Output the (X, Y) coordinate of the center of the cell containing the given text.  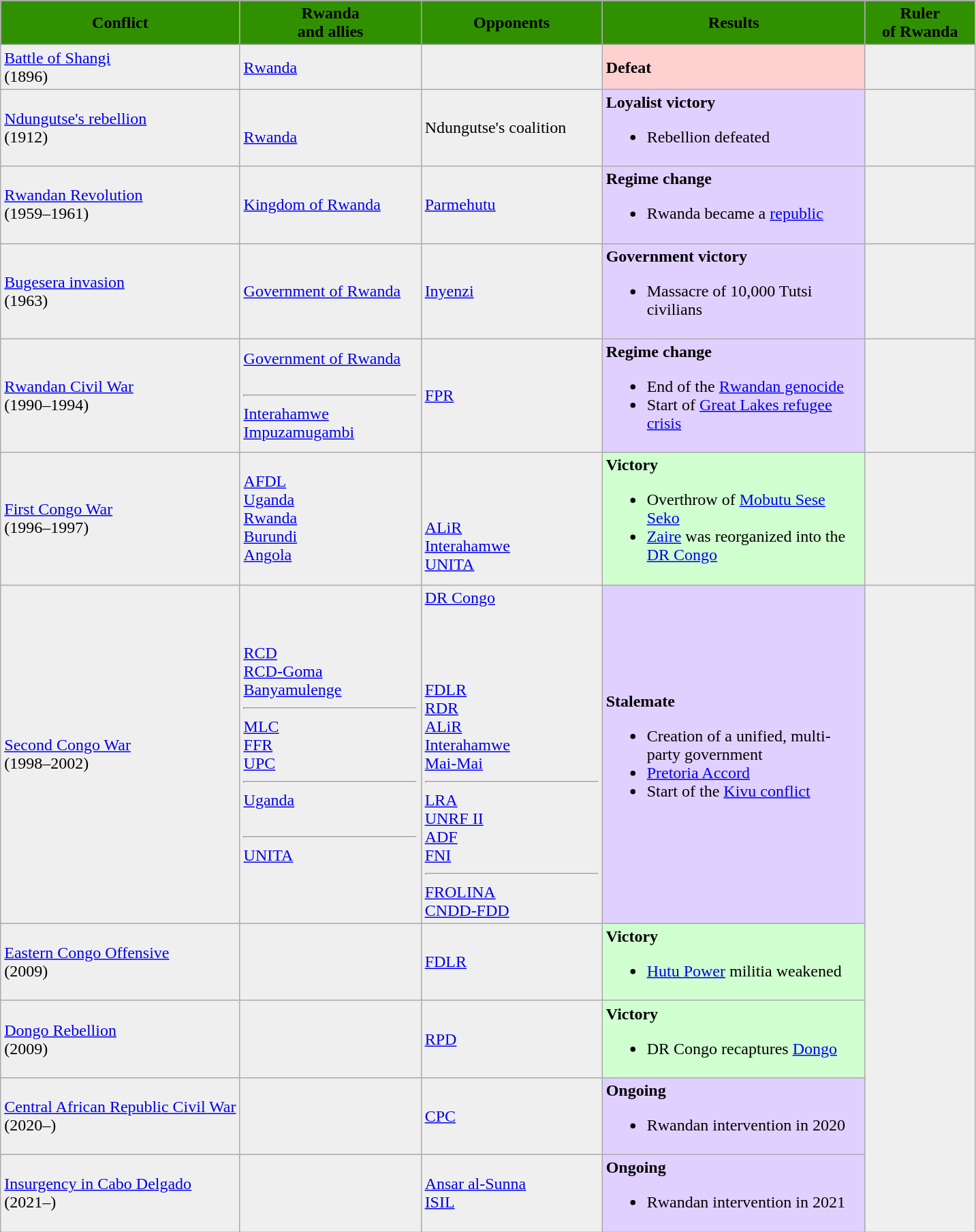
Rwandan Revolution(1959–1961) (120, 204)
VictoryDR Congo recaptures Dongo (734, 1038)
Regime changeRwanda became a republic (734, 204)
Second Congo War(1998–2002) (120, 754)
Government of Rwanda (330, 291)
FDLR (511, 962)
StalemateCreation of a unified, multi-party governmentPretoria AccordStart of the Kivu conflict (734, 754)
VictoryOverthrow of Mobutu Sese SekoZaire was reorganized into the DR Congo (734, 519)
Kingdom of Rwanda (330, 204)
Ansar al-Sunna ISIL (511, 1192)
Rwanda and allies (330, 23)
Central African Republic Civil War(2020–) (120, 1116)
FPR (511, 395)
Bugesera invasion(1963) (120, 291)
RPD (511, 1038)
Ruler of Rwanda (919, 23)
Government victoryMassacre of 10,000 Tutsi civilians (734, 291)
Parmehutu (511, 204)
OngoingRwandan intervention in 2021 (734, 1192)
AFDL Uganda Rwanda Burundi Angola (330, 519)
VictoryHutu Power militia weakened (734, 962)
Ndungutse's coalition (511, 128)
Regime changeEnd of the Rwandan genocideStart of Great Lakes refugee crisis (734, 395)
Loyalist victoryRebellion defeated (734, 128)
OngoingRwandan intervention in 2020 (734, 1116)
Battle of Shangi(1896) (120, 67)
DR Congo FDLR RDR ALiR Interahamwe Mai-Mai LRA UNRF II ADF FNI FROLINA CNDD-FDD (511, 754)
Opponents (511, 23)
Inyenzi (511, 291)
Results (734, 23)
CPC (511, 1116)
Rwandan Civil War(1990–1994) (120, 395)
Government of Rwanda Interahamwe Impuzamugambi (330, 395)
Ndungutse's rebellion(1912) (120, 128)
Defeat (734, 67)
Insurgency in Cabo Delgado(2021–) (120, 1192)
RCD RCD-Goma Banyamulenge MLC FFR UPC Uganda UNITA (330, 754)
Conflict (120, 23)
ALiR Interahamwe UNITA (511, 519)
Dongo Rebellion(2009) (120, 1038)
Eastern Congo Offensive(2009) (120, 962)
First Congo War(1996–1997) (120, 519)
